Locate the cell with the specified text and output its [X, Y] center coordinate. 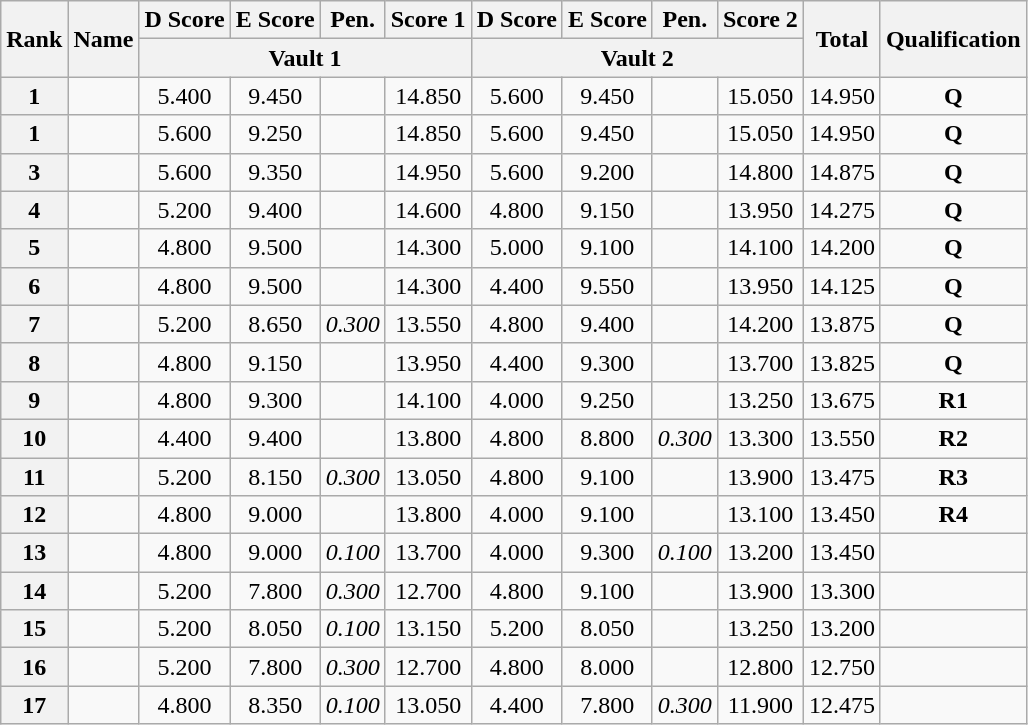
Name [104, 39]
17 [34, 705]
14.275 [842, 210]
10 [34, 438]
14.600 [428, 210]
9.550 [607, 286]
Vault 2 [637, 58]
Rank [34, 39]
9.350 [275, 172]
14 [34, 591]
13.875 [842, 324]
R3 [953, 477]
8.000 [607, 667]
8.150 [275, 477]
15 [34, 629]
11 [34, 477]
5.400 [184, 96]
8.650 [275, 324]
9.200 [607, 172]
5 [34, 248]
13.675 [842, 400]
R4 [953, 515]
8 [34, 362]
6 [34, 286]
5.000 [516, 248]
13.150 [428, 629]
3 [34, 172]
12.800 [760, 667]
11.900 [760, 705]
14.800 [760, 172]
13 [34, 553]
13.475 [842, 477]
4 [34, 210]
13.100 [760, 515]
12.475 [842, 705]
Qualification [953, 39]
9 [34, 400]
Total [842, 39]
Score 2 [760, 20]
16 [34, 667]
R1 [953, 400]
Score 1 [428, 20]
12 [34, 515]
Vault 1 [305, 58]
13.825 [842, 362]
R2 [953, 438]
8.800 [607, 438]
14.875 [842, 172]
14.125 [842, 286]
12.750 [842, 667]
8.350 [275, 705]
7 [34, 324]
